Return the [X, Y] coordinate for the center point of the cell that contains the specified text.  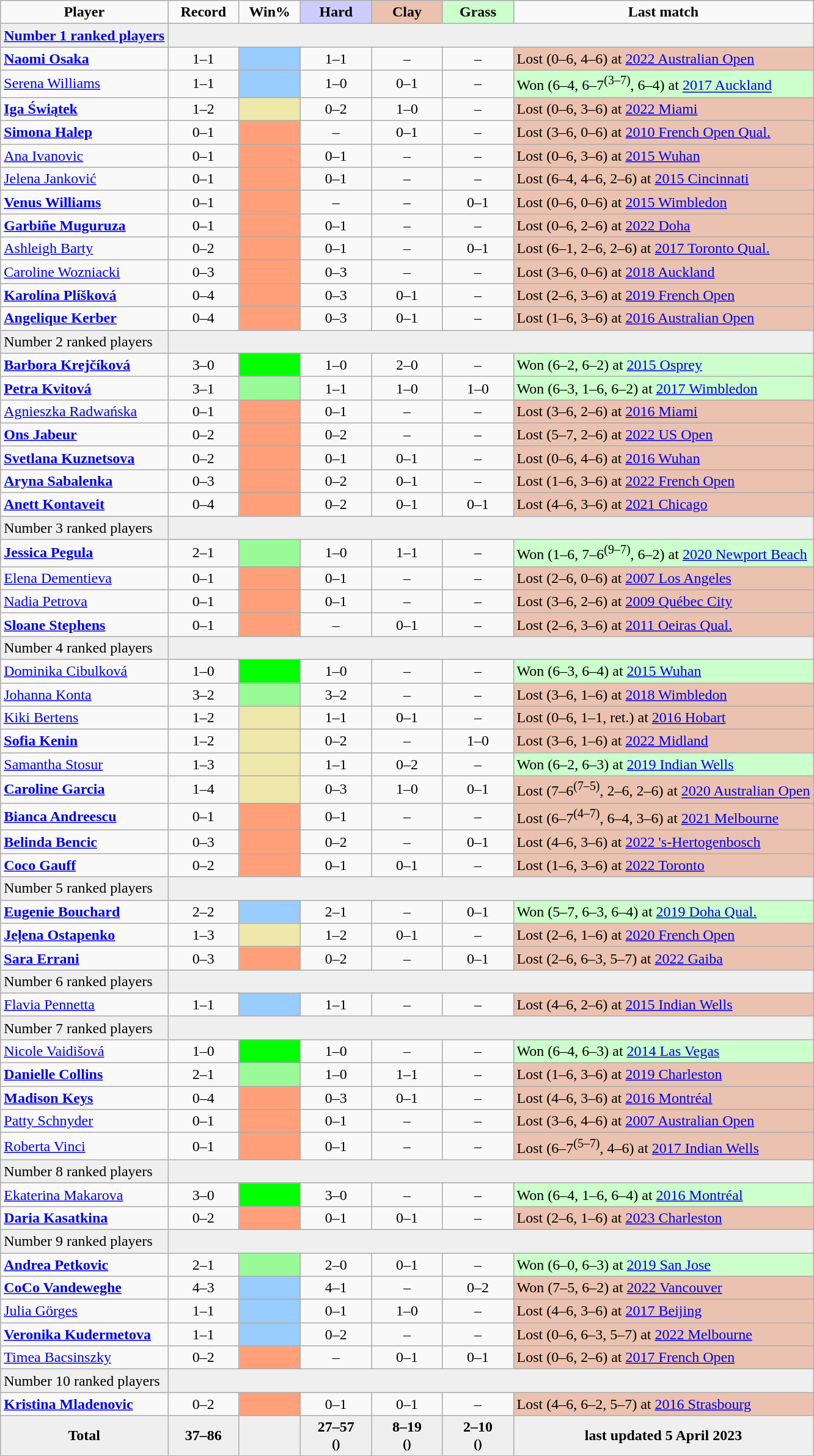
Lost (3–6, 2–6) at 2016 Miami [664, 411]
Number 2 ranked players [84, 342]
Lost (2–6, 1–6) at 2023 Charleston [664, 1218]
CoCo Vandeweghe [84, 1288]
Johanna Konta [84, 695]
Nicole Vaidišová [84, 1051]
Serena Williams [84, 84]
Petra Kvitová [84, 388]
Sloane Stephens [84, 624]
Lost (6–1, 2–6, 2–6) at 2017 Toronto Qual. [664, 249]
Lost (0–6, 1–1, ret.) at 2016 Hobart [664, 718]
Kristina Mladenovic [84, 1404]
4–3 [204, 1288]
3–1 [204, 388]
Lost (3–6, 0–6) at 2018 Auckland [664, 272]
Won (6–3, 1–6, 6–2) at 2017 Wimbledon [664, 388]
4–1 [336, 1288]
Number 6 ranked players [84, 981]
Venus Williams [84, 202]
Lost (2–6, 6–3, 5–7) at 2022 Gaiba [664, 958]
Iga Świątek [84, 109]
Lost (4–6, 6–2, 5–7) at 2016 Strasbourg [664, 1404]
Naomi Osaka [84, 59]
Number 3 ranked players [84, 528]
Lost (0–6, 4–6) at 2022 Australian Open [664, 59]
Elena Dementieva [84, 578]
Lost (0–6, 2–6) at 2022 Doha [664, 225]
Won (6–2, 6–3) at 2019 Indian Wells [664, 764]
Player [84, 12]
Hard [336, 12]
Ekaterina Makarova [84, 1194]
Lost (6–7(5–7), 4–6) at 2017 Indian Wells [664, 1146]
Lost (6–7(4–7), 6–4, 3–6) at 2021 Melbourne [664, 816]
Won (6–2, 6–2) at 2015 Osprey [664, 365]
Samantha Stosur [84, 764]
Lost (4–6, 3–6) at 2021 Chicago [664, 505]
Won (6–4, 1–6, 6–4) at 2016 Montréal [664, 1194]
Timea Bacsinszky [84, 1358]
Won (6–4, 6–7(3–7), 6–4) at 2017 Auckland [664, 84]
Grass [478, 12]
Kiki Bertens [84, 718]
Lost (1–6, 3–6) at 2019 Charleston [664, 1075]
Number 9 ranked players [84, 1241]
Lost (0–6, 0–6) at 2015 Wimbledon [664, 202]
Lost (0–6, 3–6) at 2022 Miami [664, 109]
Lost (1–6, 3–6) at 2022 French Open [664, 481]
Won (1–6, 7–6(9–7), 6–2) at 2020 Newport Beach [664, 554]
Won (6–3, 6–4) at 2015 Wuhan [664, 671]
Won (6–4, 6–3) at 2014 Las Vegas [664, 1051]
Won (5–7, 6–3, 6–4) at 2019 Doha Qual. [664, 912]
Last match [664, 12]
Record [204, 12]
Karolína Plíšková [84, 295]
Lost (4–6, 2–6) at 2015 Indian Wells [664, 1004]
2–2 [204, 912]
Ana Ivanovic [84, 156]
Sara Errani [84, 958]
Lost (3–6, 4–6) at 2007 Australian Open [664, 1121]
Lost (0–6, 4–6) at 2016 Wuhan [664, 458]
Lost (4–6, 3–6) at 2017 Beijing [664, 1311]
Angelique Kerber [84, 318]
Lost (5–7, 2–6) at 2022 US Open [664, 434]
Agnieszka Radwańska [84, 411]
Garbiñe Muguruza [84, 225]
Andrea Petkovic [84, 1265]
27–57 () [336, 1436]
Veronika Kudermetova [84, 1334]
Daria Kasatkina [84, 1218]
Lost (1–6, 3–6) at 2022 Toronto [664, 865]
Bianca Andreescu [84, 816]
Number 10 ranked players [84, 1381]
1–4 [204, 789]
Coco Gauff [84, 865]
Lost (1–6, 3–6) at 2016 Australian Open [664, 318]
Total [84, 1436]
Jeļena Ostapenko [84, 935]
Lost (0–6, 6–3, 5–7) at 2022 Melbourne [664, 1334]
Number 5 ranked players [84, 888]
Roberta Vinci [84, 1146]
Dominika Cibulková [84, 671]
Anett Kontaveit [84, 505]
Lost (0–6, 2–6) at 2017 French Open [664, 1358]
Danielle Collins [84, 1075]
Number 1 ranked players [84, 35]
Lost (2–6, 3–6) at 2011 Oeiras Qual. [664, 624]
Lost (3–6, 0–6) at 2010 French Open Qual. [664, 133]
Jelena Janković [84, 179]
Patty Schnyder [84, 1121]
Win% [270, 12]
Lost (3–6, 1–6) at 2018 Wimbledon [664, 695]
2–10 () [478, 1436]
Aryna Sabalenka [84, 481]
Lost (4–6, 3–6) at 2016 Montréal [664, 1098]
Nadia Petrova [84, 601]
Simona Halep [84, 133]
Lost (7–6(7–5), 2–6, 2–6) at 2020 Australian Open [664, 789]
Lost (6–4, 4–6, 2–6) at 2015 Cincinnati [664, 179]
Caroline Garcia [84, 789]
37–86 [204, 1436]
Flavia Pennetta [84, 1004]
Barbora Krejčíková [84, 365]
Clay [407, 12]
Svetlana Kuznetsova [84, 458]
Ons Jabeur [84, 434]
8–19 () [407, 1436]
Sofia Kenin [84, 741]
last updated 5 April 2023 [664, 1436]
Lost (3–6, 2–6) at 2009 Québec City [664, 601]
Number 7 ranked players [84, 1028]
Lost (2–6, 3–6) at 2019 French Open [664, 295]
Number 4 ranked players [84, 648]
Eugenie Bouchard [84, 912]
Julia Görges [84, 1311]
Madison Keys [84, 1098]
Ashleigh Barty [84, 249]
Lost (3–6, 1–6) at 2022 Midland [664, 741]
Lost (4–6, 3–6) at 2022 's-Hertogenbosch [664, 842]
Jessica Pegula [84, 554]
Number 8 ranked players [84, 1171]
Lost (2–6, 1–6) at 2020 French Open [664, 935]
Lost (2–6, 0–6) at 2007 Los Angeles [664, 578]
Belinda Bencic [84, 842]
Caroline Wozniacki [84, 272]
Lost (0–6, 3–6) at 2015 Wuhan [664, 156]
Won (6–0, 6–3) at 2019 San Jose [664, 1265]
Won (7–5, 6–2) at 2022 Vancouver [664, 1288]
